For the text-containing cell, return its midpoint in (X, Y) coordinate format. 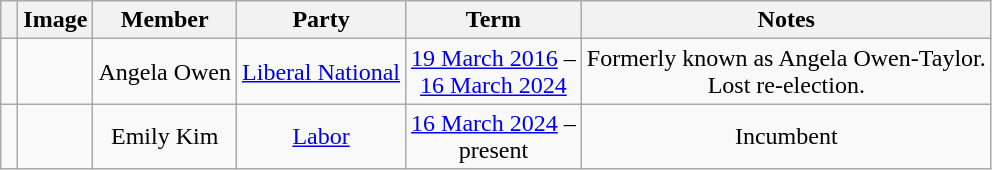
Member (165, 20)
Term (494, 20)
Labor (322, 136)
19 March 2016 – 16 March 2024 (494, 72)
Party (322, 20)
Angela Owen (165, 72)
Incumbent (786, 136)
Image (56, 20)
Emily Kim (165, 136)
Notes (786, 20)
Formerly known as Angela Owen-Taylor.Lost re-election. (786, 72)
Liberal National (322, 72)
16 March 2024 – present (494, 136)
